Search for the cell housing the specified text and yield its (x, y) center coordinate. 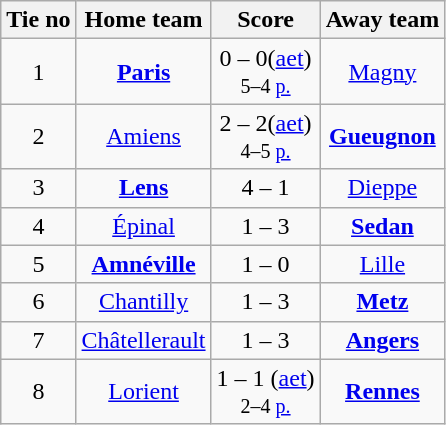
1 (38, 72)
6 (38, 302)
Dieppe (382, 188)
0 – 0(aet)5–4 p. (266, 72)
8 (38, 392)
1 – 0 (266, 264)
Gueugnon (382, 136)
Sedan (382, 226)
2 (38, 136)
Amiens (144, 136)
Away team (382, 20)
7 (38, 340)
4 – 1 (266, 188)
5 (38, 264)
Amnéville (144, 264)
Angers (382, 340)
Tie no (38, 20)
Home team (144, 20)
Lens (144, 188)
Châtellerault (144, 340)
Épinal (144, 226)
Magny (382, 72)
Lorient (144, 392)
Metz (382, 302)
Paris (144, 72)
4 (38, 226)
Rennes (382, 392)
Score (266, 20)
3 (38, 188)
Chantilly (144, 302)
2 – 2(aet)4–5 p. (266, 136)
1 – 1 (aet)2–4 p. (266, 392)
Lille (382, 264)
